Search for the cell housing the specified text and yield its [x, y] center coordinate. 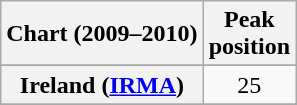
Chart (2009–2010) [102, 34]
Ireland (IRMA) [102, 85]
Peakposition [249, 34]
25 [249, 85]
